Return [X, Y] of the center of cell containing provided text 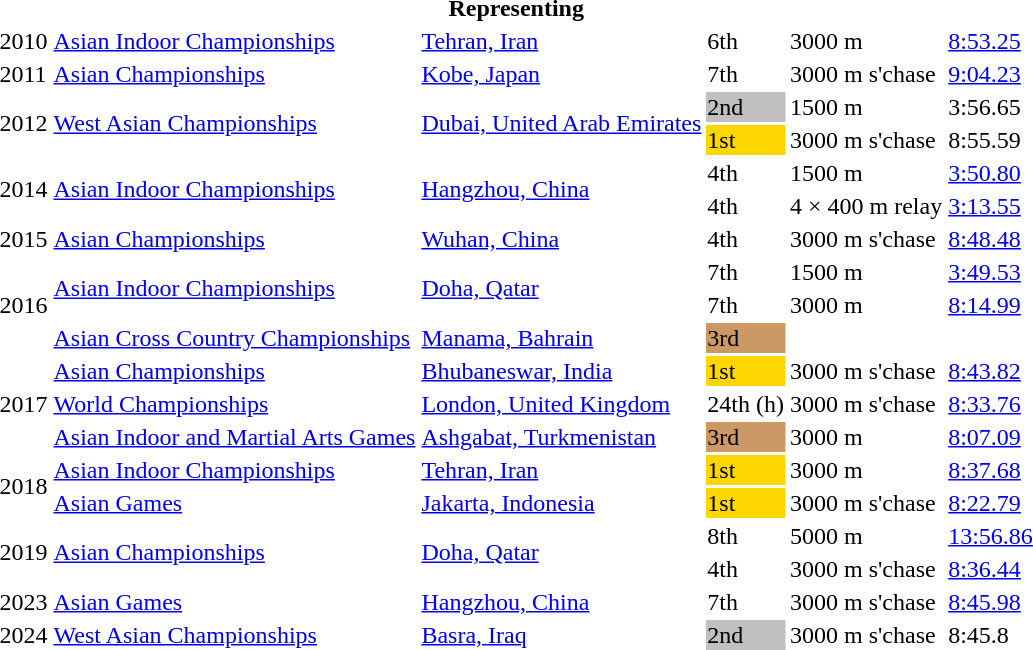
24th (h) [746, 404]
Dubai, United Arab Emirates [562, 124]
6th [746, 41]
8th [746, 536]
4 × 400 m relay [866, 206]
Bhubaneswar, India [562, 371]
Basra, Iraq [562, 635]
Jakarta, Indonesia [562, 503]
Wuhan, China [562, 239]
World Championships [234, 404]
Kobe, Japan [562, 74]
Manama, Bahrain [562, 338]
Ashgabat, Turkmenistan [562, 437]
London, United Kingdom [562, 404]
Asian Cross Country Championships [234, 338]
Asian Indoor and Martial Arts Games [234, 437]
5000 m [866, 536]
